Return [X, Y] of the center of cell containing provided text 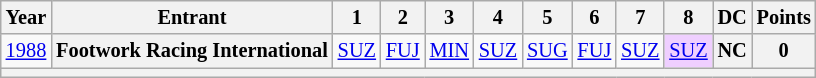
3 [450, 17]
MIN [450, 51]
1 [357, 17]
1988 [26, 51]
Year [26, 17]
0 [784, 51]
2 [403, 17]
7 [640, 17]
4 [498, 17]
8 [688, 17]
DC [732, 17]
SUG [547, 51]
Points [784, 17]
5 [547, 17]
Entrant [192, 17]
NC [732, 51]
Footwork Racing International [192, 51]
6 [595, 17]
